From the cell containing the given text, extract its center point as [x, y] coordinate. 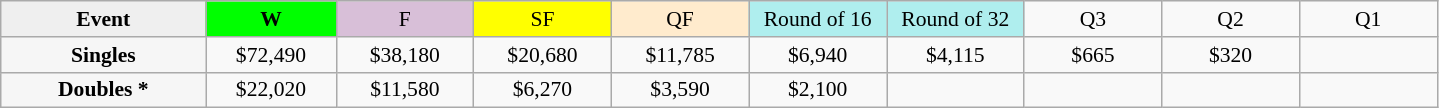
Round of 16 [818, 19]
Q1 [1368, 19]
Q2 [1231, 19]
$320 [1231, 55]
F [405, 19]
$20,680 [543, 55]
$3,590 [680, 90]
$72,490 [271, 55]
QF [680, 19]
$4,115 [955, 55]
Doubles * [104, 90]
$11,580 [405, 90]
W [271, 19]
Event [104, 19]
$2,100 [818, 90]
Singles [104, 55]
$6,270 [543, 90]
$22,020 [271, 90]
$665 [1093, 55]
$38,180 [405, 55]
SF [543, 19]
Round of 32 [955, 19]
$11,785 [680, 55]
Q3 [1093, 19]
$6,940 [818, 55]
